Output the (x, y) coordinate of the center of the cell containing the given text.  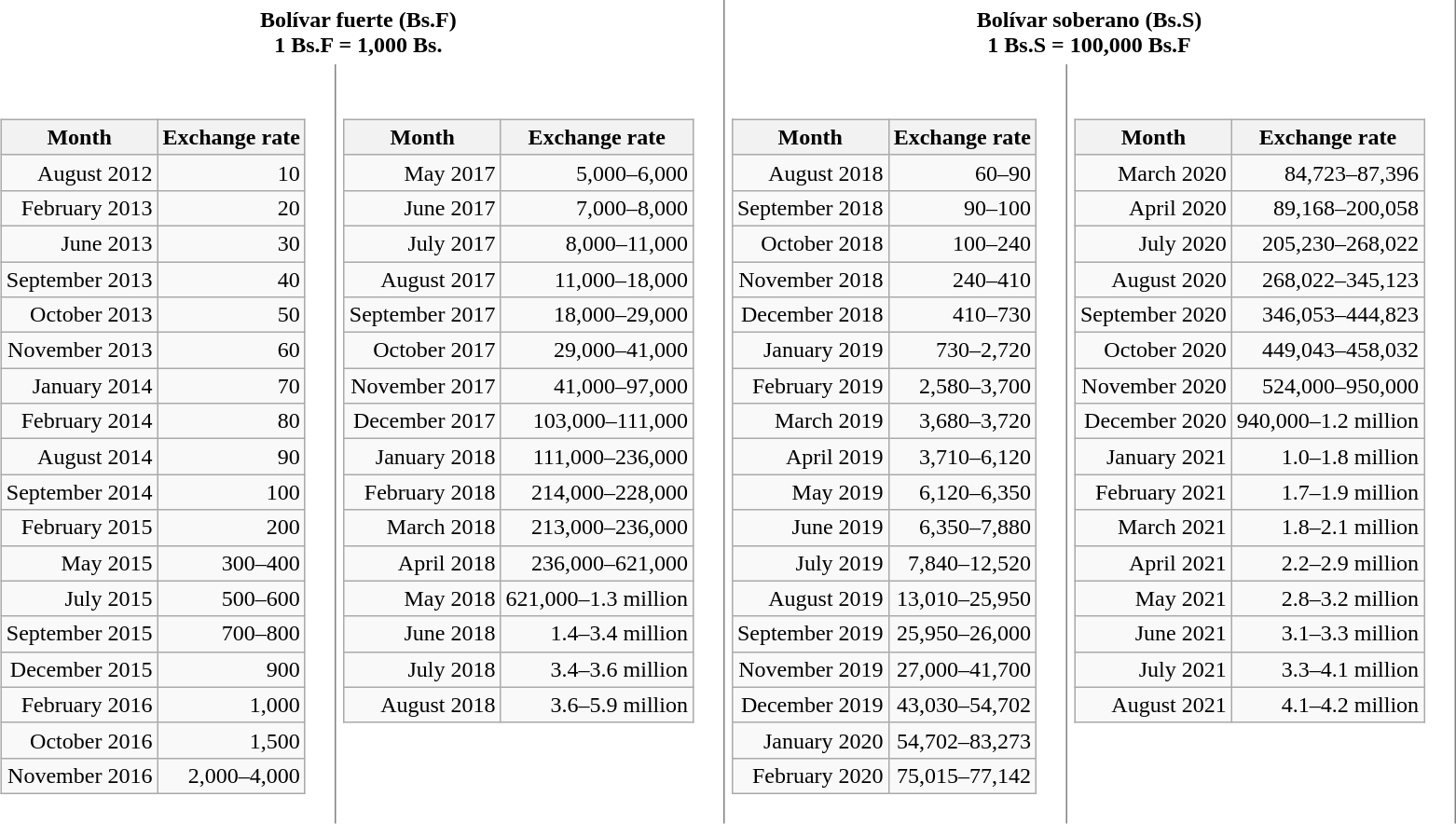
October 2013 (79, 315)
205,230–268,022 (1327, 243)
7,000–8,000 (597, 208)
May 2017 (422, 172)
May 2019 (810, 492)
December 2015 (79, 669)
September 2018 (810, 208)
111,000–236,000 (597, 457)
March 2019 (810, 421)
213,000–236,000 (597, 528)
May 2015 (79, 563)
June 2017 (422, 208)
August 2020 (1153, 279)
October 2018 (810, 243)
1.4–3.4 million (597, 634)
November 2019 (810, 669)
Bolívar soberano (Bs.S) 1 Bs.S = 100,000 Bs.F (1089, 32)
621,000–1.3 million (597, 598)
8,000–11,000 (597, 243)
60 (231, 350)
1.8–2.1 million (1327, 528)
84,723–87,396 (1327, 172)
December 2020 (1153, 421)
3,710–6,120 (962, 457)
February 2014 (79, 421)
July 2019 (810, 563)
September 2014 (79, 492)
March 2020 (1153, 172)
524,000–950,000 (1327, 386)
103,000–111,000 (597, 421)
January 2018 (422, 457)
April 2021 (1153, 563)
February 2018 (422, 492)
March 2021 (1153, 528)
December 2017 (422, 421)
November 2020 (1153, 386)
August 2017 (422, 279)
4.1–4.2 million (1327, 705)
100 (231, 492)
60–90 (962, 172)
November 2017 (422, 386)
3.4–3.6 million (597, 669)
January 2019 (810, 350)
June 2021 (1153, 634)
41,000–97,000 (597, 386)
July 2018 (422, 669)
July 2017 (422, 243)
September 2013 (79, 279)
29,000–41,000 (597, 350)
70 (231, 386)
6,120–6,350 (962, 492)
February 2013 (79, 208)
July 2021 (1153, 669)
July 2020 (1153, 243)
236,000–621,000 (597, 563)
900 (231, 669)
90 (231, 457)
August 2019 (810, 598)
3.6–5.9 million (597, 705)
214,000–228,000 (597, 492)
346,053–444,823 (1327, 315)
54,702–83,273 (962, 740)
80 (231, 421)
449,043–458,032 (1327, 350)
June 2019 (810, 528)
20 (231, 208)
40 (231, 279)
October 2016 (79, 740)
5,000–6,000 (597, 172)
1,000 (231, 705)
7,840–12,520 (962, 563)
September 2020 (1153, 315)
November 2016 (79, 776)
18,000–29,000 (597, 315)
10 (231, 172)
August 2012 (79, 172)
50 (231, 315)
February 2015 (79, 528)
700–800 (231, 634)
6,350–7,880 (962, 528)
730–2,720 (962, 350)
August 2021 (1153, 705)
April 2019 (810, 457)
200 (231, 528)
July 2015 (79, 598)
November 2018 (810, 279)
2.2–2.9 million (1327, 563)
3.1–3.3 million (1327, 634)
90–100 (962, 208)
April 2018 (422, 563)
April 2020 (1153, 208)
30 (231, 243)
February 2020 (810, 776)
500–600 (231, 598)
89,168–200,058 (1327, 208)
March 2018 (422, 528)
August 2014 (79, 457)
43,030–54,702 (962, 705)
2.8–3.2 million (1327, 598)
February 2021 (1153, 492)
October 2020 (1153, 350)
September 2017 (422, 315)
May 2021 (1153, 598)
May 2018 (422, 598)
June 2018 (422, 634)
25,950–26,000 (962, 634)
13,010–25,950 (962, 598)
3.3–4.1 million (1327, 669)
January 2014 (79, 386)
268,022–345,123 (1327, 279)
27,000–41,700 (962, 669)
2,580–3,700 (962, 386)
240–410 (962, 279)
October 2017 (422, 350)
February 2016 (79, 705)
November 2013 (79, 350)
January 2021 (1153, 457)
January 2020 (810, 740)
June 2013 (79, 243)
300–400 (231, 563)
11,000–18,000 (597, 279)
2,000–4,000 (231, 776)
3,680–3,720 (962, 421)
1.0–1.8 million (1327, 457)
September 2019 (810, 634)
940,000–1.2 million (1327, 421)
75,015–77,142 (962, 776)
September 2015 (79, 634)
1.7–1.9 million (1327, 492)
1,500 (231, 740)
December 2018 (810, 315)
February 2019 (810, 386)
410–730 (962, 315)
100–240 (962, 243)
December 2019 (810, 705)
